Return the (X, Y) coordinate for the center point of the cell that contains the specified text.  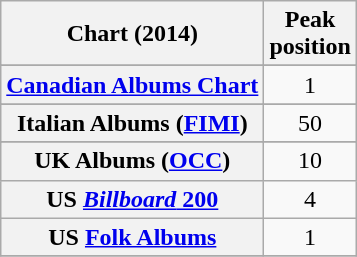
UK Albums (OCC) (132, 161)
4 (310, 199)
10 (310, 161)
Italian Albums (FIMI) (132, 123)
Canadian Albums Chart (132, 85)
Peakposition (310, 34)
US Billboard 200 (132, 199)
US Folk Albums (132, 237)
Chart (2014) (132, 34)
50 (310, 123)
